Identify which cell holds the provided text, then report its (x, y) central coordinate. 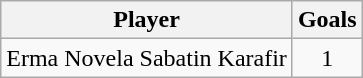
Player (147, 20)
Erma Novela Sabatin Karafir (147, 58)
Goals (327, 20)
1 (327, 58)
